Return the [X, Y] coordinate for the center point of the cell that contains the specified text.  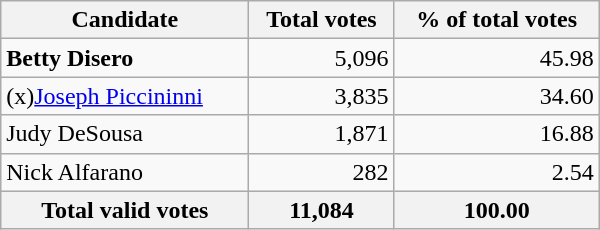
34.60 [496, 96]
(x)Joseph Piccininni [125, 96]
100.00 [496, 210]
45.98 [496, 58]
Betty Disero [125, 58]
% of total votes [496, 20]
2.54 [496, 172]
Candidate [125, 20]
Judy DeSousa [125, 134]
282 [322, 172]
Nick Alfarano [125, 172]
Total votes [322, 20]
11,084 [322, 210]
16.88 [496, 134]
1,871 [322, 134]
5,096 [322, 58]
Total valid votes [125, 210]
3,835 [322, 96]
